Identify which cell holds the provided text, then report its [x, y] central coordinate. 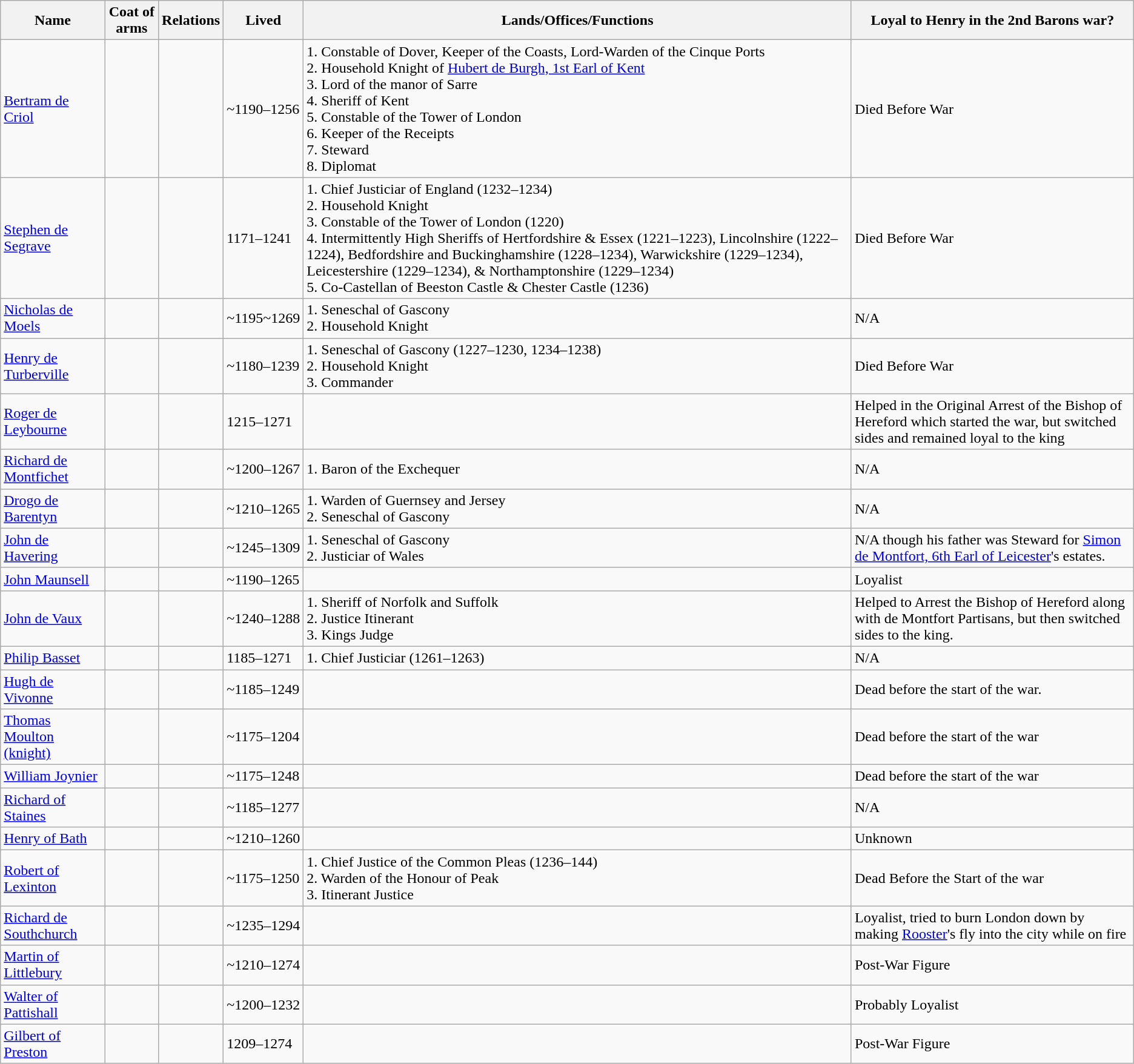
Coat of arms [131, 21]
Roger de Leybourne [53, 421]
Loyalist, tried to burn London down by making Rooster's fly into the city while on fire [992, 925]
Philip Basset [53, 658]
1. Sheriff of Norfolk and Suffolk2. Justice Itinerant3. Kings Judge [578, 618]
Richard of Staines [53, 808]
Gilbert of Preston [53, 1044]
~1235–1294 [264, 925]
~1210–1265 [264, 509]
1171–1241 [264, 238]
Lived [264, 21]
Bertram de Criol [53, 109]
Lands/Offices/Functions [578, 21]
1. Seneschal of Gascony2. Household Knight [578, 319]
~1245–1309 [264, 547]
~1190–1265 [264, 579]
~1240–1288 [264, 618]
Richard de Montfichet [53, 469]
Walter of Pattishall [53, 1004]
Helped in the Original Arrest of the Bishop of Hereford which started the war, but switched sides and remained loyal to the king [992, 421]
Probably Loyalist [992, 1004]
N/A though his father was Steward for Simon de Montfort, 6th Earl of Leicester's estates. [992, 547]
Nicholas de Moels [53, 319]
Name [53, 21]
Unknown [992, 839]
1. Baron of the Exchequer [578, 469]
1. Warden of Guernsey and Jersey2. Seneschal of Gascony [578, 509]
~1185–1249 [264, 689]
Robert of Lexinton [53, 878]
1215–1271 [264, 421]
Henry of Bath [53, 839]
1. Seneschal of Gascony2. Justiciar of Wales [578, 547]
~1200–1267 [264, 469]
1. Seneschal of Gascony (1227–1230, 1234–1238)2. Household Knight3. Commander [578, 366]
John de Havering [53, 547]
~1190–1256 [264, 109]
~1195~1269 [264, 319]
~1210–1260 [264, 839]
~1175–1204 [264, 737]
~1175–1248 [264, 776]
Hugh de Vivonne [53, 689]
William Joynier [53, 776]
Loyalist [992, 579]
Loyal to Henry in the 2nd Barons war? [992, 21]
John Maunsell [53, 579]
John de Vaux [53, 618]
Dead before the start of the war. [992, 689]
Dead Before the Start of the war [992, 878]
Relations [191, 21]
1. Chief Justiciar (1261–1263) [578, 658]
~1185–1277 [264, 808]
1. Chief Justice of the Common Pleas (1236–144)2. Warden of the Honour of Peak3. Itinerant Justice [578, 878]
~1200–1232 [264, 1004]
~1210–1274 [264, 965]
1209–1274 [264, 1044]
1185–1271 [264, 658]
Thomas Moulton (knight) [53, 737]
Drogo de Barentyn [53, 509]
Stephen de Segrave [53, 238]
Richard de Southchurch [53, 925]
~1175–1250 [264, 878]
Helped to Arrest the Bishop of Hereford along with de Montfort Partisans, but then switched sides to the king. [992, 618]
Henry de Turberville [53, 366]
Martin of Littlebury [53, 965]
~1180–1239 [264, 366]
